Capture the cell that displays the provided text and extract its (X, Y) central coordinate. 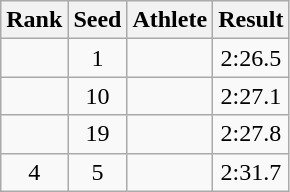
2:31.7 (251, 172)
19 (98, 134)
10 (98, 96)
4 (34, 172)
Rank (34, 20)
2:27.1 (251, 96)
Result (251, 20)
2:26.5 (251, 58)
5 (98, 172)
1 (98, 58)
Athlete (170, 20)
Seed (98, 20)
2:27.8 (251, 134)
